For the text-containing cell, return its midpoint in (x, y) coordinate format. 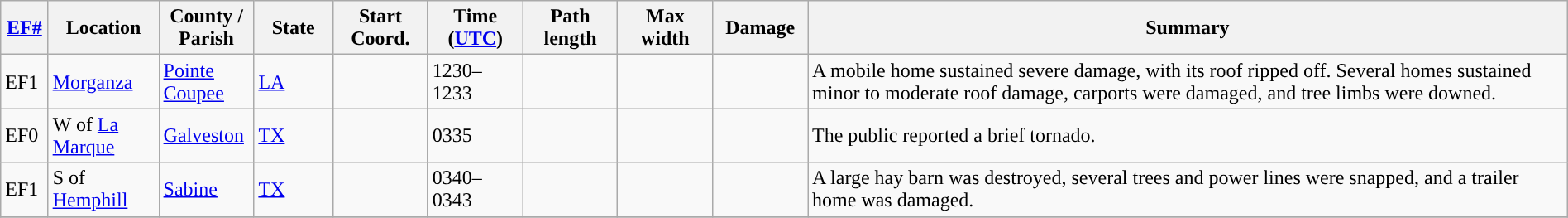
Path length (571, 28)
State (294, 28)
0340–0343 (475, 189)
Start Coord. (380, 28)
Max width (665, 28)
Galveston (207, 136)
EF# (25, 28)
0335 (475, 136)
Summary (1188, 28)
Morganza (103, 81)
Time (UTC) (475, 28)
Pointe Coupee (207, 81)
LA (294, 81)
W of La Marque (103, 136)
The public reported a brief tornado. (1188, 136)
A large hay barn was destroyed, several trees and power lines were snapped, and a trailer home was damaged. (1188, 189)
Location (103, 28)
S of Hemphill (103, 189)
County / Parish (207, 28)
Sabine (207, 189)
Damage (761, 28)
1230–1233 (475, 81)
EF0 (25, 136)
